For the text-containing cell, return its midpoint in (x, y) coordinate format. 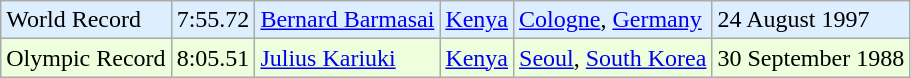
World Record (86, 20)
30 September 1988 (811, 58)
Seoul, South Korea (613, 58)
8:05.51 (213, 58)
7:55.72 (213, 20)
Julius Kariuki (348, 58)
Cologne, Germany (613, 20)
Bernard Barmasai (348, 20)
Olympic Record (86, 58)
24 August 1997 (811, 20)
